Provide the [X, Y] coordinate of the cell's center where the given text is located.  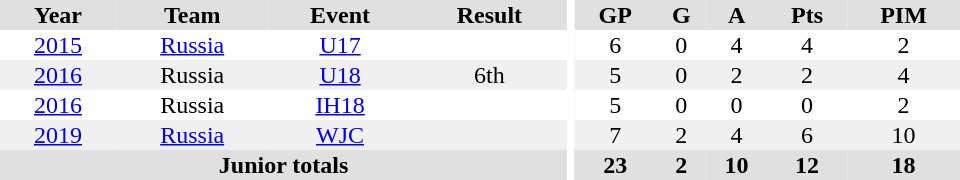
A [736, 15]
IH18 [340, 105]
GP [616, 15]
2019 [58, 135]
U17 [340, 45]
PIM [904, 15]
18 [904, 165]
Event [340, 15]
Junior totals [284, 165]
Pts [807, 15]
Year [58, 15]
2015 [58, 45]
WJC [340, 135]
12 [807, 165]
Result [490, 15]
Team [192, 15]
7 [616, 135]
23 [616, 165]
6th [490, 75]
U18 [340, 75]
G [682, 15]
